Return the (x, y) coordinate for the center point of the cell that contains the specified text.  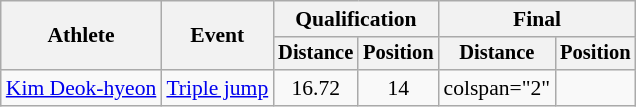
Event (217, 36)
Triple jump (217, 88)
14 (398, 88)
Final (538, 19)
Kim Deok-hyeon (82, 88)
Athlete (82, 36)
Qualification (356, 19)
16.72 (316, 88)
colspan="2" (498, 88)
